Return [X, Y] of the center of cell containing provided text 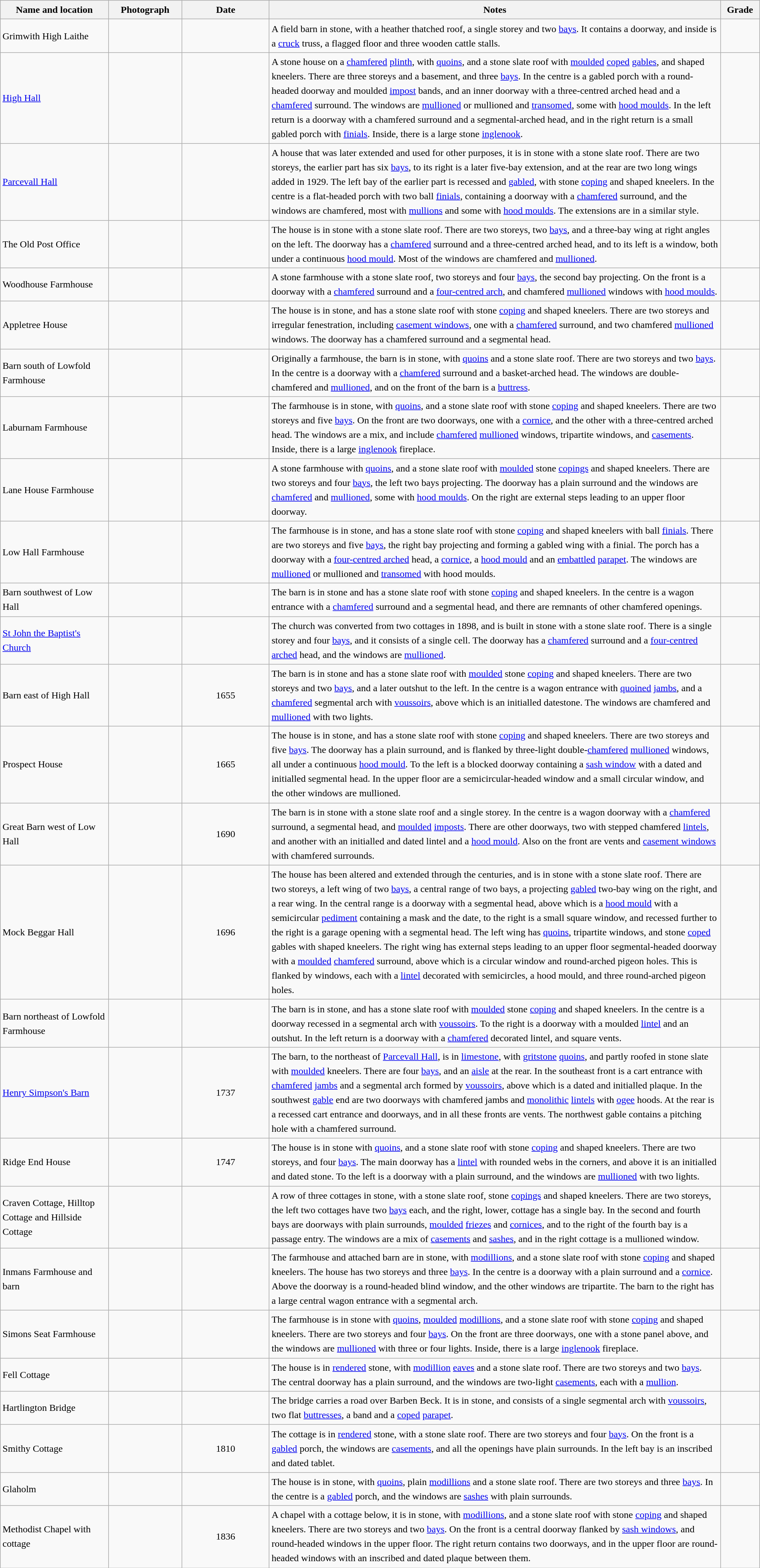
Appletree House [55, 325]
Barn northeast of Lowfold Farmhouse [55, 1023]
Lane House Farmhouse [55, 490]
St John the Baptist's Church [55, 641]
Notes [495, 10]
Mock Beggar Hall [55, 933]
High Hall [55, 98]
Prospect House [55, 765]
Methodist Chapel with cottage [55, 1536]
Craven Cottage, Hilltop Cottage and Hillside Cottage [55, 1217]
Barn east of High Hall [55, 695]
Glaholm [55, 1489]
Date [226, 10]
1665 [226, 765]
Grimwith High Laithe [55, 36]
Photograph [145, 10]
1747 [226, 1162]
Hartlington Bridge [55, 1408]
Simons Seat Farmhouse [55, 1334]
Name and location [55, 10]
Woodhouse Farmhouse [55, 285]
Barn southwest of Low Hall [55, 600]
1737 [226, 1093]
Smithy Cottage [55, 1448]
Ridge End House [55, 1162]
Barn south of Lowfold Farmhouse [55, 373]
1655 [226, 695]
Low Hall Farmhouse [55, 552]
Grade [740, 10]
1690 [226, 834]
Laburnam Farmhouse [55, 427]
The Old Post Office [55, 244]
Henry Simpson's Barn [55, 1093]
1810 [226, 1448]
Inmans Farmhouse and barn [55, 1279]
1696 [226, 933]
Fell Cottage [55, 1374]
1836 [226, 1536]
Great Barn west of Low Hall [55, 834]
Parcevall Hall [55, 182]
